Extract the (X, Y) coordinate from the center of the cell holding the provided text.  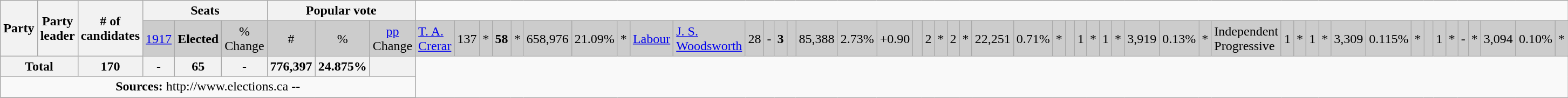
+0.90 (895, 39)
3,309 (1349, 39)
21.09% (595, 39)
J. S. Woodsworth (709, 39)
85,388 (817, 39)
% (342, 39)
658,976 (547, 39)
T. A. Crerar (435, 39)
Total (39, 66)
3,919 (1142, 39)
Elected (199, 39)
Sources: http://www.elections.ca -- (208, 87)
58 (502, 39)
Independent Progressive (1246, 39)
24.875% (342, 66)
3,094 (1498, 39)
776,397 (291, 66)
Party (19, 28)
1917 (159, 39)
22,251 (993, 39)
# of candidates (110, 28)
Labour (651, 39)
2.73% (857, 39)
65 (199, 66)
0.71% (1033, 39)
Seats (205, 11)
pp Change (392, 39)
0.13% (1180, 39)
3 (780, 39)
0.115% (1389, 39)
170 (110, 66)
28 (754, 39)
# (291, 39)
Party leader (57, 28)
0.10% (1536, 39)
137 (467, 39)
Popular vote (341, 11)
% Change (244, 39)
